Find where the given text appears and provide that cell's center as [X, Y] coordinate. 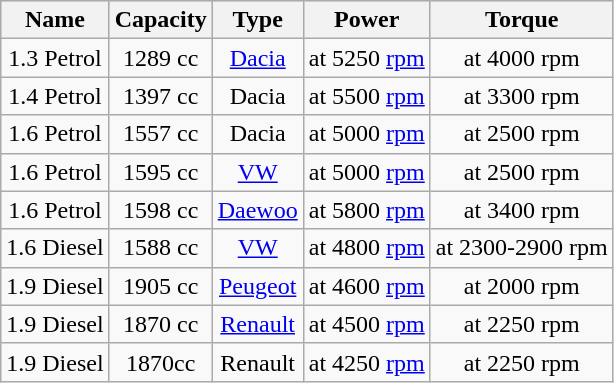
1557 cc [160, 134]
at 4250 rpm [366, 362]
Name [55, 20]
at 4800 rpm [366, 248]
at 2000 rpm [522, 286]
Capacity [160, 20]
1870 cc [160, 324]
1.4 Petrol [55, 96]
at 4000 rpm [522, 58]
Peugeot [258, 286]
1289 cc [160, 58]
at 5500 rpm [366, 96]
at 4600 rpm [366, 286]
1.6 Diesel [55, 248]
1588 cc [160, 248]
1397 cc [160, 96]
1905 cc [160, 286]
at 4500 rpm [366, 324]
at 5800 rpm [366, 210]
1870cc [160, 362]
at 5250 rpm [366, 58]
Torque [522, 20]
at 3300 rpm [522, 96]
1598 cc [160, 210]
Daewoo [258, 210]
1595 cc [160, 172]
1.3 Petrol [55, 58]
Type [258, 20]
Power [366, 20]
at 2300-2900 rpm [522, 248]
at 3400 rpm [522, 210]
